Provide the [x, y] coordinate of the cell's center where the given text is located.  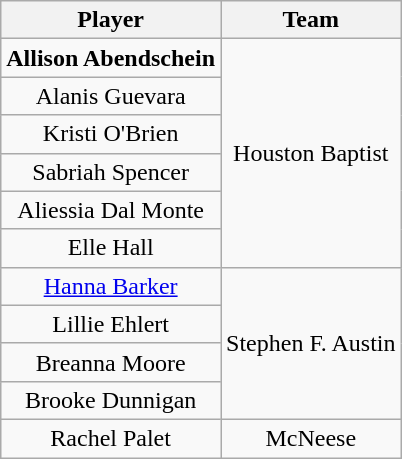
Alanis Guevara [111, 96]
Aliessia Dal Monte [111, 210]
Houston Baptist [311, 153]
Player [111, 20]
Kristi O'Brien [111, 134]
Brooke Dunnigan [111, 400]
McNeese [311, 438]
Lillie Ehlert [111, 324]
Team [311, 20]
Hanna Barker [111, 286]
Stephen F. Austin [311, 343]
Allison Abendschein [111, 58]
Sabriah Spencer [111, 172]
Elle Hall [111, 248]
Rachel Palet [111, 438]
Breanna Moore [111, 362]
